Return (x, y) of the center of cell containing provided text 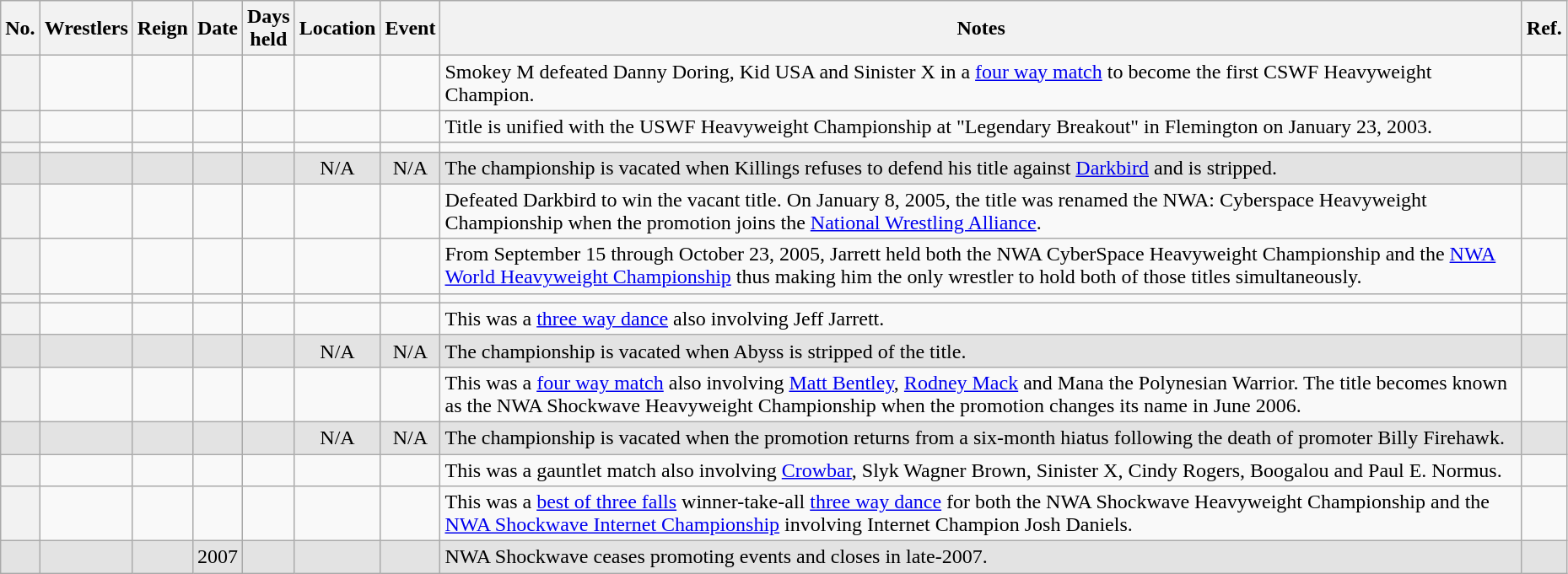
Ref. (1544, 29)
Event (410, 29)
This was a three way dance also involving Jeff Jarrett. (981, 319)
This was a gauntlet match also involving Crowbar, Slyk Wagner Brown, Sinister X, Cindy Rogers, Boogalou and Paul E. Normus. (981, 469)
Date (218, 29)
The championship is vacated when Abyss is stripped of the title. (981, 351)
No. (20, 29)
Notes (981, 29)
Title is unified with the USWF Heavyweight Championship at "Legendary Breakout" in Flemington on January 23, 2003. (981, 126)
Daysheld (268, 29)
Smokey M defeated Danny Doring, Kid USA and Sinister X in a four way match to become the first CSWF Heavyweight Champion. (981, 83)
Location (337, 29)
Wrestlers (86, 29)
2007 (218, 557)
Reign (162, 29)
The championship is vacated when Killings refuses to defend his title against Darkbird and is stripped. (981, 168)
The championship is vacated when the promotion returns from a six-month hiatus following the death of promoter Billy Firehawk. (981, 437)
NWA Shockwave ceases promoting events and closes in late-2007. (981, 557)
